Pinpoint the cell where the given text exists, returning its [X, Y] midpoint coordinate. 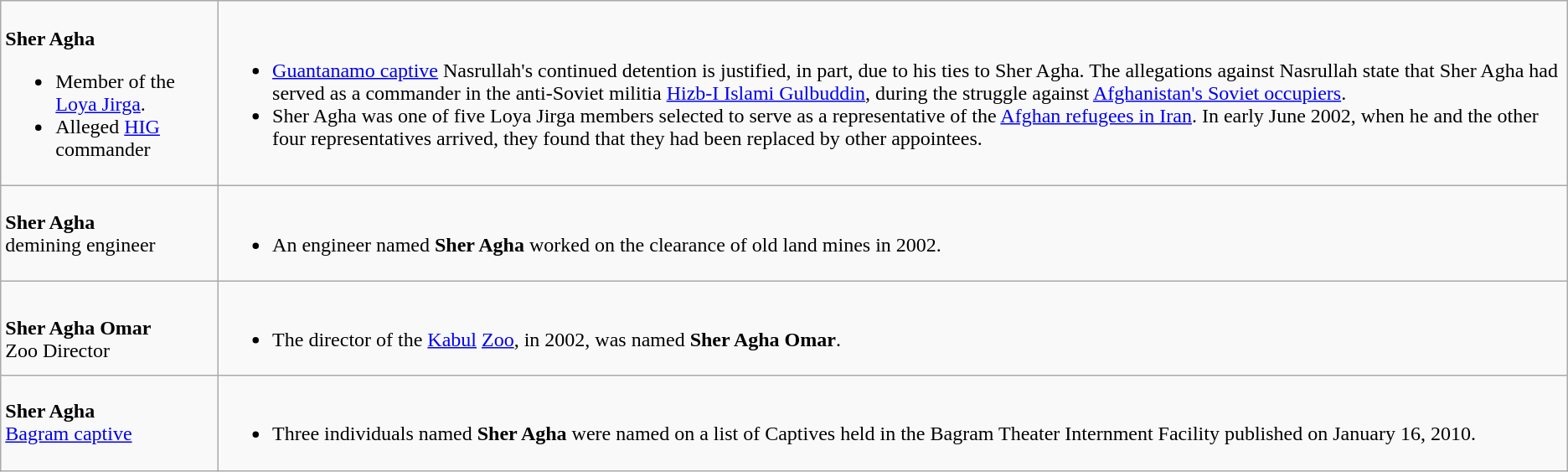
Sher Aghademining engineer [109, 233]
Three individuals named Sher Agha were named on a list of Captives held in the Bagram Theater Internment Facility published on January 16, 2010. [893, 423]
Sher AghaMember of the Loya Jirga.Alleged HIG commander [109, 94]
Sher AghaBagram captive [109, 423]
The director of the Kabul Zoo, in 2002, was named Sher Agha Omar. [893, 329]
Sher Agha OmarZoo Director [109, 329]
An engineer named Sher Agha worked on the clearance of old land mines in 2002. [893, 233]
